Output the [X, Y] coordinate of the center of the cell containing the given text.  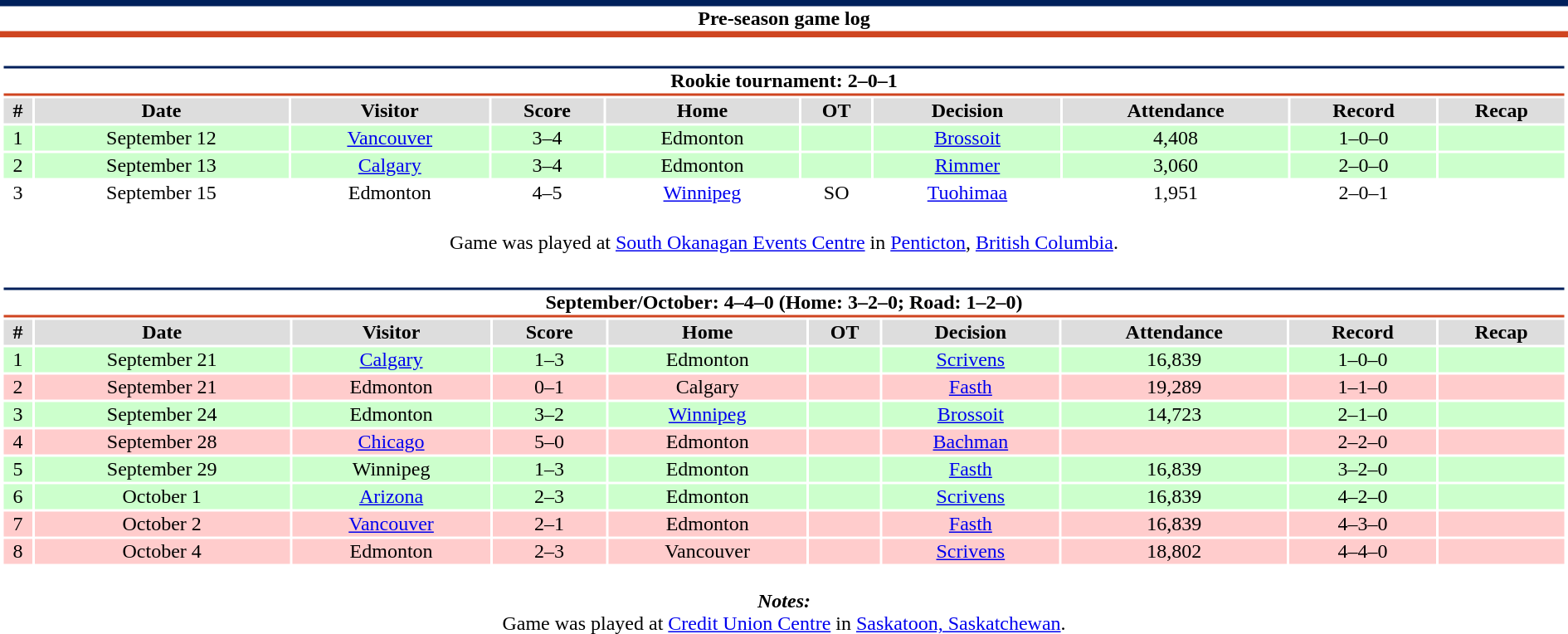
Bachman [971, 442]
Chicago [392, 442]
2–2–0 [1363, 442]
7 [17, 524]
6 [17, 497]
2–0–1 [1364, 193]
September 29 [161, 469]
September/October: 4–4–0 (Home: 3–2–0; Road: 1–2–0) [783, 302]
Tuohimaa [967, 193]
September 28 [161, 442]
3,060 [1176, 165]
SO [836, 193]
Arizona [392, 497]
September 24 [161, 414]
3–2 [549, 414]
October 2 [161, 524]
Game was played at South Okanagan Events Centre in Penticton, British Columbia. [783, 231]
Pre-season game log [784, 18]
4–3–0 [1363, 524]
October 4 [161, 552]
October 1 [161, 497]
4,408 [1176, 139]
5–0 [549, 442]
2–0–0 [1364, 165]
1,951 [1176, 193]
19,289 [1175, 388]
2–1 [549, 524]
September 12 [161, 139]
14,723 [1175, 414]
1–1–0 [1363, 388]
September 15 [161, 193]
5 [17, 469]
Rookie tournament: 2–0–1 [783, 81]
8 [17, 552]
2–1–0 [1363, 414]
September 13 [161, 165]
4–4–0 [1363, 552]
18,802 [1175, 552]
3–2–0 [1363, 469]
Rimmer [967, 165]
0–1 [549, 388]
4–2–0 [1363, 497]
4–5 [548, 193]
4 [17, 442]
